Pinpoint the cell where the given text exists, returning its (x, y) midpoint coordinate. 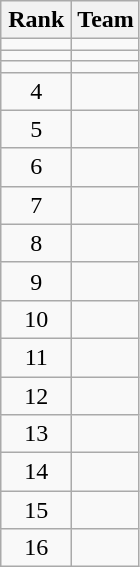
Team (106, 20)
6 (36, 167)
4 (36, 91)
9 (36, 281)
15 (36, 510)
7 (36, 205)
8 (36, 243)
13 (36, 434)
Rank (36, 20)
14 (36, 472)
11 (36, 357)
5 (36, 129)
12 (36, 395)
16 (36, 548)
10 (36, 319)
